Capture the cell that displays the provided text and extract its [x, y] central coordinate. 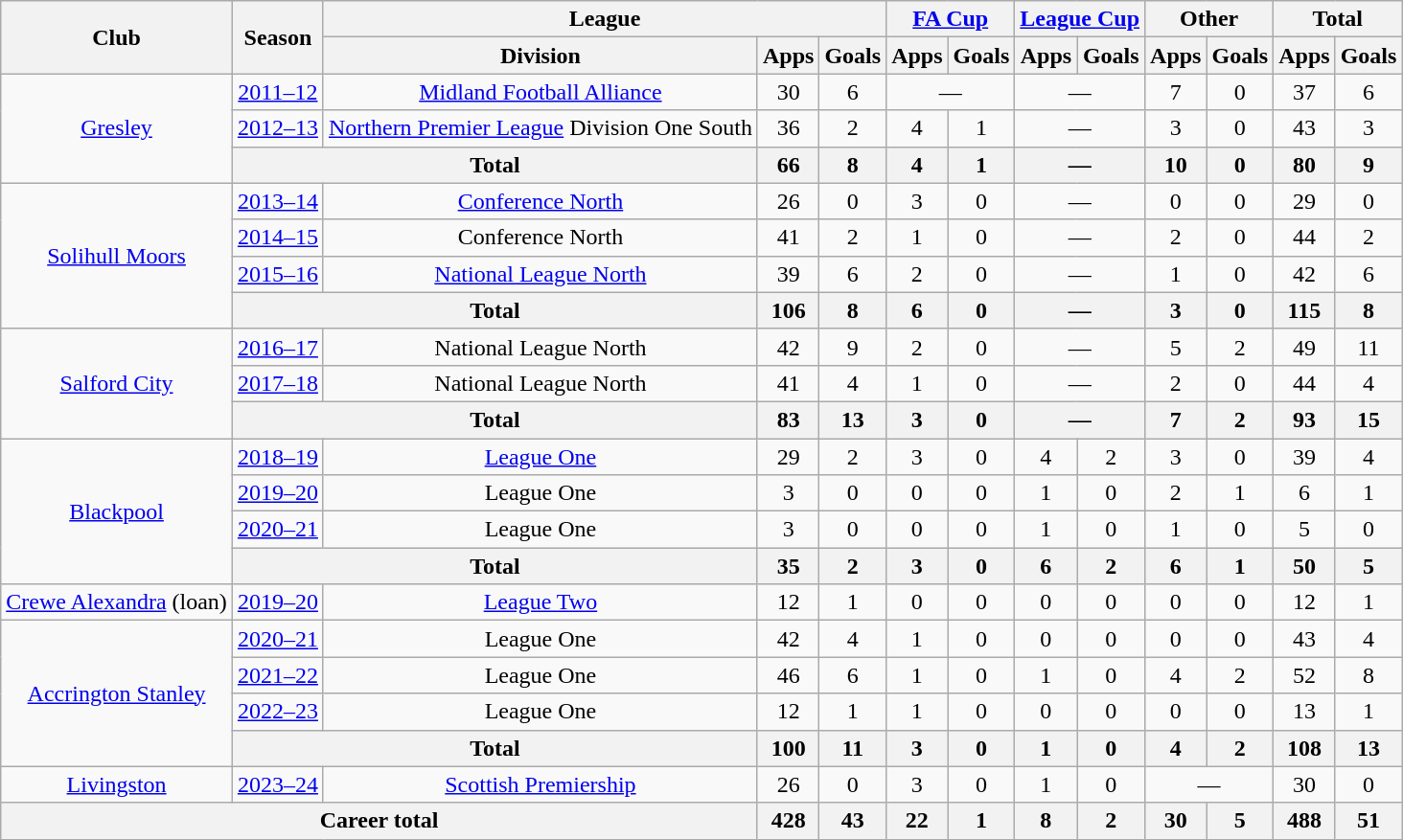
Career total [379, 821]
2021–22 [278, 675]
52 [1304, 675]
83 [788, 420]
2014–15 [278, 238]
Solihull Moors [117, 256]
66 [788, 165]
100 [788, 748]
2013–14 [278, 201]
106 [788, 310]
Salford City [117, 383]
Crewe Alexandra (loan) [117, 602]
2011–12 [278, 92]
49 [1304, 347]
488 [1304, 821]
22 [917, 821]
2022–23 [278, 712]
Midland Football Alliance [540, 92]
108 [1304, 748]
2023–24 [278, 784]
80 [1304, 165]
Scottish Premiership [540, 784]
51 [1368, 821]
2016–17 [278, 347]
Blackpool [117, 511]
46 [788, 675]
35 [788, 566]
93 [1304, 420]
37 [1304, 92]
15 [1368, 420]
Livingston [117, 784]
2015–16 [278, 274]
Accrington Stanley [117, 693]
Northern Premier League Division One South [540, 128]
Other [1209, 19]
Division [540, 56]
Gresley [117, 128]
36 [788, 128]
League [604, 19]
2017–18 [278, 383]
FA Cup [951, 19]
10 [1176, 165]
League Two [540, 602]
115 [1304, 310]
League Cup [1080, 19]
Season [278, 37]
428 [788, 821]
2018–19 [278, 457]
2012–13 [278, 128]
50 [1304, 566]
Club [117, 37]
